Determine the (x, y) coordinate at the center of the cell enclosing the given text.  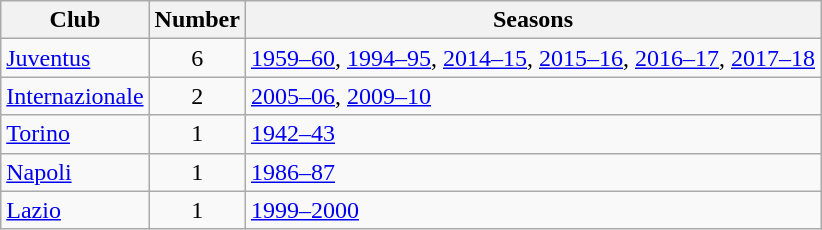
Juventus (75, 58)
Club (75, 20)
Internazionale (75, 96)
Lazio (75, 210)
Napoli (75, 172)
Number (197, 20)
2005–06, 2009–10 (532, 96)
1986–87 (532, 172)
1942–43 (532, 134)
1999–2000 (532, 210)
1959–60, 1994–95, 2014–15, 2015–16, 2016–17, 2017–18 (532, 58)
Torino (75, 134)
Seasons (532, 20)
6 (197, 58)
2 (197, 96)
